For the text-containing cell, return its midpoint in [x, y] coordinate format. 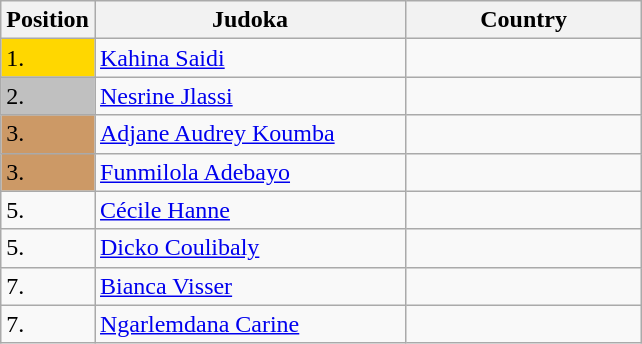
1. [48, 58]
Country [524, 20]
Dicko Coulibaly [250, 248]
Nesrine Jlassi [250, 96]
Judoka [250, 20]
Kahina Saidi [250, 58]
2. [48, 96]
Adjane Audrey Koumba [250, 134]
Funmilola Adebayo [250, 172]
Position [48, 20]
Cécile Hanne [250, 210]
Bianca Visser [250, 286]
Ngarlemdana Carine [250, 324]
